Locate the cell with the specified text and output its [X, Y] center coordinate. 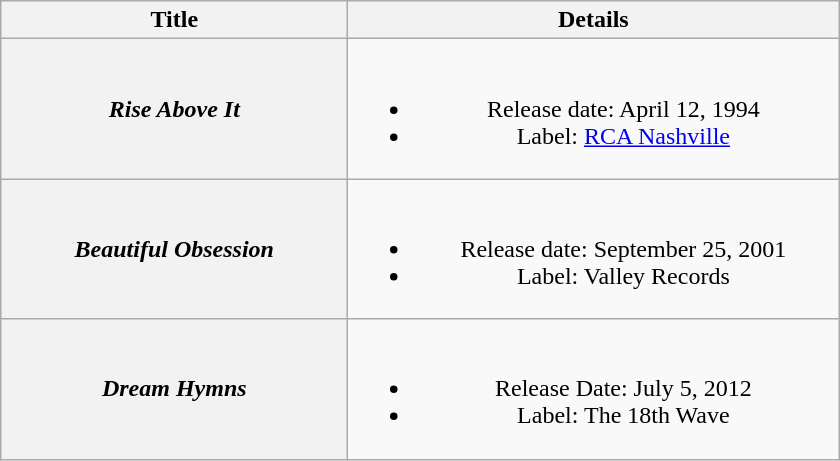
Release date: September 25, 2001Label: Valley Records [594, 249]
Dream Hymns [174, 389]
Release date: April 12, 1994Label: RCA Nashville [594, 109]
Title [174, 20]
Details [594, 20]
Release Date: July 5, 2012Label: The 18th Wave [594, 389]
Rise Above It [174, 109]
Beautiful Obsession [174, 249]
